Identify which cell holds the provided text, then report its (X, Y) central coordinate. 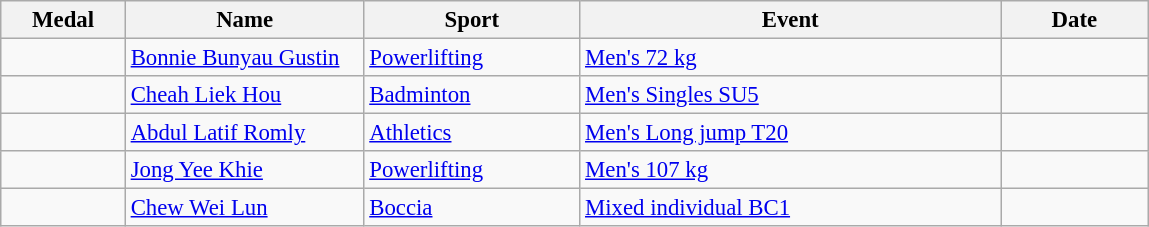
Athletics (472, 133)
Event (790, 20)
Sport (472, 20)
Medal (64, 20)
Men's 72 kg (790, 58)
Date (1074, 20)
Cheah Liek Hou (244, 95)
Boccia (472, 208)
Men's Long jump T20 (790, 133)
Mixed individual BC1 (790, 208)
Name (244, 20)
Jong Yee Khie (244, 170)
Men's Singles SU5 (790, 95)
Chew Wei Lun (244, 208)
Badminton (472, 95)
Abdul Latif Romly (244, 133)
Men's 107 kg (790, 170)
Bonnie Bunyau Gustin (244, 58)
